Return (X, Y) of the center of cell containing provided text 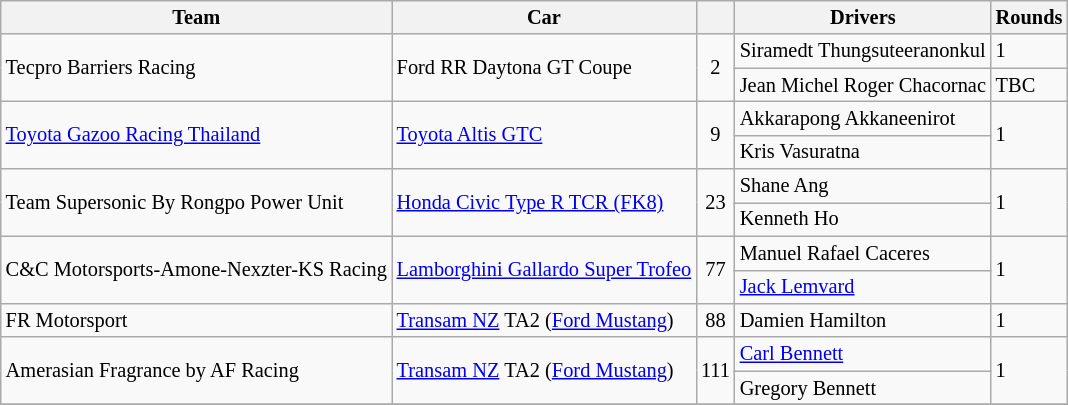
Tecpro Barriers Racing (196, 68)
Team (196, 17)
Toyota Gazoo Racing Thailand (196, 134)
C&C Motorsports-Amone-Nexzter-KS Racing (196, 270)
Damien Hamilton (863, 320)
Siramedt Thungsuteeranonkul (863, 51)
Rounds (1030, 17)
Akkarapong Akkaneenirot (863, 118)
9 (716, 134)
TBC (1030, 85)
77 (716, 270)
2 (716, 68)
Car (544, 17)
Kris Vasuratna (863, 152)
Shane Ang (863, 186)
Honda Civic Type R TCR (FK8) (544, 202)
Gregory Bennett (863, 388)
88 (716, 320)
Manuel Rafael Caceres (863, 253)
Amerasian Fragrance by AF Racing (196, 370)
23 (716, 202)
Drivers (863, 17)
Kenneth Ho (863, 219)
Jack Lemvard (863, 287)
Toyota Altis GTC (544, 134)
Lamborghini Gallardo Super Trofeo (544, 270)
Jean Michel Roger Chacornac (863, 85)
Team Supersonic By Rongpo Power Unit (196, 202)
111 (716, 370)
FR Motorsport (196, 320)
Carl Bennett (863, 354)
Ford RR Daytona GT Coupe (544, 68)
